Capture the cell that displays the provided text and extract its [x, y] central coordinate. 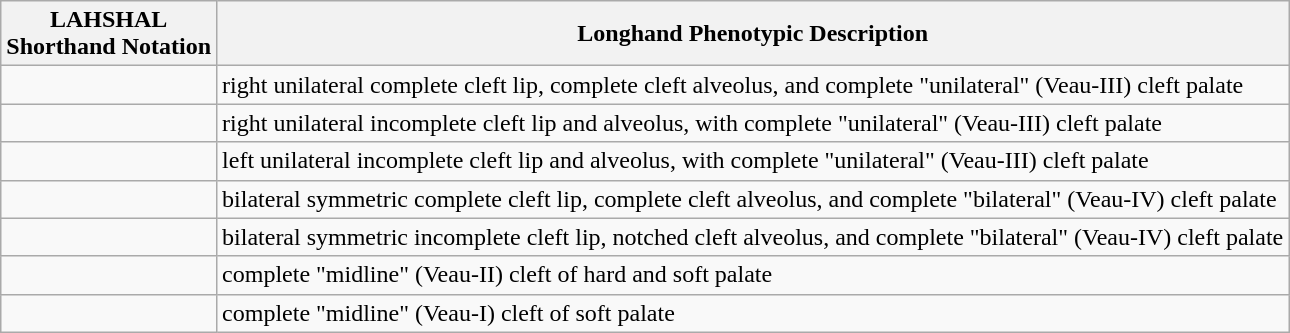
bilateral symmetric incomplete cleft lip, notched cleft alveolus, and complete "bilateral" (Veau-IV) cleft palate [753, 237]
Longhand Phenotypic Description [753, 34]
right unilateral incomplete cleft lip and alveolus, with complete "unilateral" (Veau-III) cleft palate [753, 123]
left unilateral incomplete cleft lip and alveolus, with complete "unilateral" (Veau-III) cleft palate [753, 161]
complete "midline" (Veau-I) cleft of soft palate [753, 313]
right unilateral complete cleft lip, complete cleft alveolus, and complete "unilateral" (Veau-III) cleft palate [753, 85]
LAHSHALShorthand Notation [109, 34]
bilateral symmetric complete cleft lip, complete cleft alveolus, and complete "bilateral" (Veau-IV) cleft palate [753, 199]
complete "midline" (Veau-II) cleft of hard and soft palate [753, 275]
